Determine the (x, y) coordinate at the center of the cell enclosing the given text.  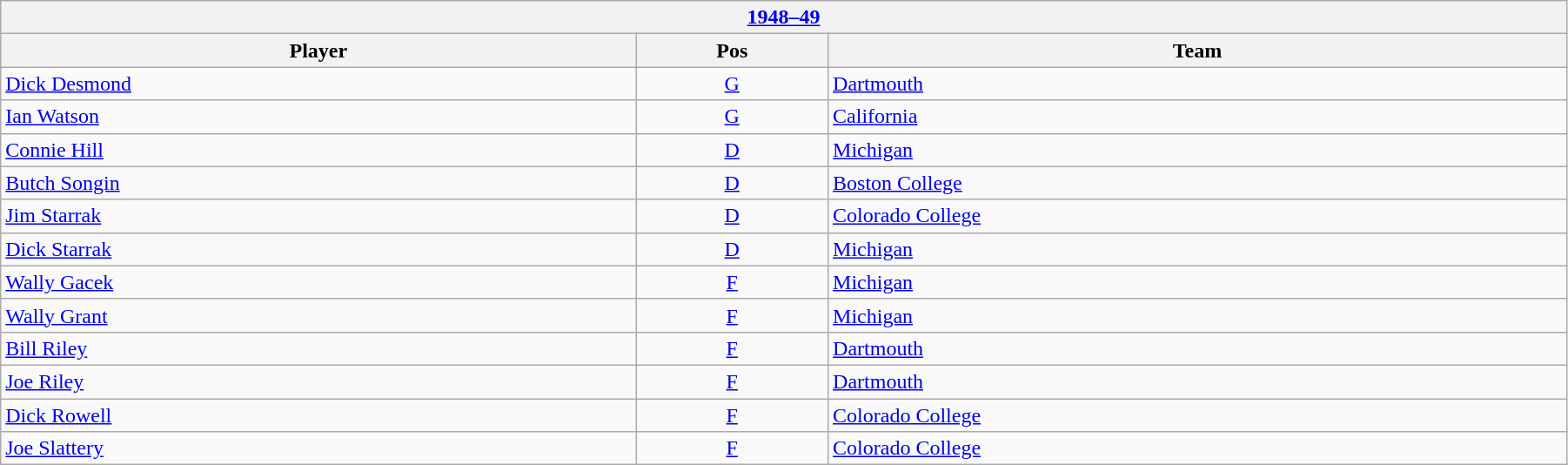
Joe Slattery (318, 448)
Player (318, 51)
Team (1197, 51)
Dick Rowell (318, 415)
1948–49 (784, 17)
Wally Grant (318, 315)
Ian Watson (318, 117)
Boston College (1197, 183)
Jim Starrak (318, 216)
Connie Hill (318, 150)
California (1197, 117)
Pos (733, 51)
Bill Riley (318, 348)
Wally Gacek (318, 282)
Dick Starrak (318, 249)
Joe Riley (318, 381)
Butch Songin (318, 183)
Dick Desmond (318, 84)
